Determine the [X, Y] coordinate at the center of the cell enclosing the given text.  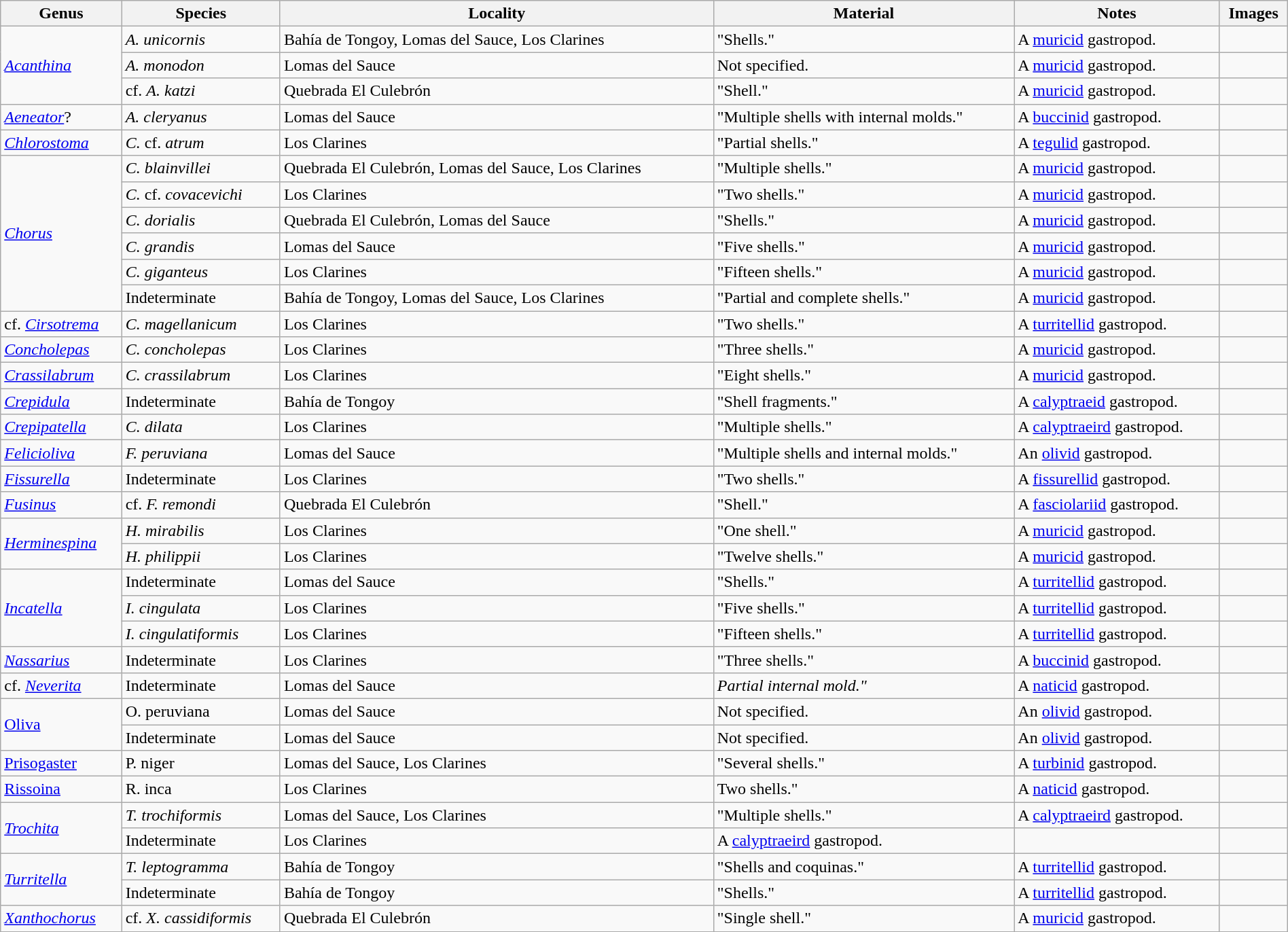
Crepidula [61, 401]
Quebrada El Culebrón, Lomas del Sauce, Los Clarines [497, 168]
"Shells and coquinas." [864, 867]
"Multiple shells with internal molds." [864, 117]
Turritella [61, 880]
cf. A. katzi [201, 91]
Crassilabrum [61, 376]
C. grandis [201, 246]
Prisogaster [61, 764]
"Twelve shells." [864, 556]
Nassarius [61, 660]
Chorus [61, 233]
C. crassilabrum [201, 376]
Notes [1117, 14]
C. dilata [201, 427]
A. cleryanus [201, 117]
"One shell." [864, 531]
"Multiple shells and internal molds." [864, 453]
cf. Neverita [61, 685]
I. cingulatiformis [201, 634]
Material [864, 14]
I. cingulata [201, 608]
Locality [497, 14]
Trochita [61, 828]
"Eight shells." [864, 376]
Rissoina [61, 789]
Partial internal mold." [864, 685]
T. trochiformis [201, 815]
R. inca [201, 789]
A fasciolariid gastropod. [1117, 505]
Incatella [61, 608]
Chlorostoma [61, 143]
Acanthina [61, 65]
P. niger [201, 764]
"Partial and complete shells." [864, 298]
"Single shell." [864, 918]
cf. X. cassidiformis [201, 918]
cf. Cirsotrema [61, 324]
F. peruviana [201, 453]
Aeneator? [61, 117]
"Partial shells." [864, 143]
Quebrada El Culebrón, Lomas del Sauce [497, 220]
Fusinus [61, 505]
H. philippii [201, 556]
H. mirabilis [201, 531]
C. cf. covacevichi [201, 194]
Fissurella [61, 479]
A. unicornis [201, 39]
"Several shells." [864, 764]
A. monodon [201, 65]
Genus [61, 14]
A fissurellid gastropod. [1117, 479]
C. concholepas [201, 350]
T. leptogramma [201, 867]
O. peruviana [201, 711]
Xanthochorus [61, 918]
Oliva [61, 724]
Concholepas [61, 350]
Species [201, 14]
Felicioliva [61, 453]
C. blainvillei [201, 168]
Images [1253, 14]
A tegulid gastropod. [1117, 143]
Two shells." [864, 789]
C. magellanicum [201, 324]
Crepipatella [61, 427]
cf. F. remondi [201, 505]
A calyptraeid gastropod. [1117, 401]
C. giganteus [201, 272]
Herminespina [61, 543]
A turbinid gastropod. [1117, 764]
"Shell fragments." [864, 401]
C. cf. atrum [201, 143]
C. dorialis [201, 220]
